Determine the [x, y] coordinate at the center of the cell enclosing the given text.  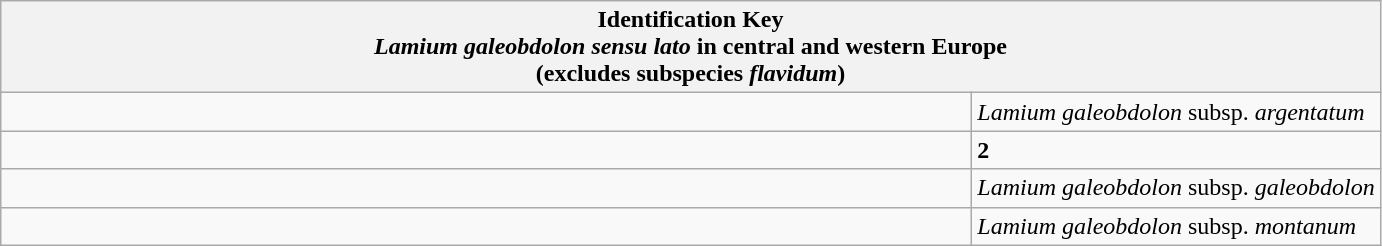
2 [1176, 150]
Identification KeyLamium galeobdolon sensu lato in central and western Europe(excludes subspecies flavidum) [690, 47]
Lamium galeobdolon subsp. galeobdolon [1176, 188]
Lamium galeobdolon subsp. argentatum [1176, 112]
Lamium galeobdolon subsp. montanum [1176, 226]
